Identify which cell holds the provided text, then report its [x, y] central coordinate. 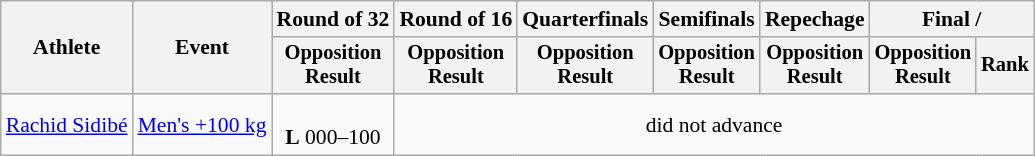
Repechage [815, 19]
Semifinals [706, 19]
Final / [952, 19]
Event [202, 48]
Round of 32 [334, 19]
Athlete [67, 48]
Rank [1005, 66]
Men's +100 kg [202, 124]
L 000–100 [334, 124]
Round of 16 [456, 19]
Rachid Sidibé [67, 124]
did not advance [714, 124]
Quarterfinals [585, 19]
